Detect which cell encompasses the target text, then output its [X, Y] center coordinate. 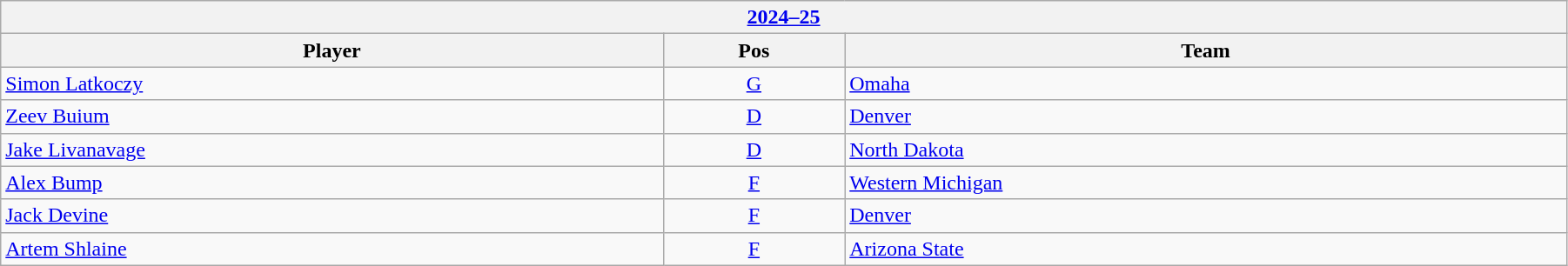
Arizona State [1206, 249]
Pos [754, 50]
G [754, 83]
Alex Bump [332, 183]
Artem Shlaine [332, 249]
Zeev Buium [332, 116]
Player [332, 50]
Team [1206, 50]
Jack Devine [332, 216]
Omaha [1206, 83]
Western Michigan [1206, 183]
2024–25 [784, 17]
Jake Livanavage [332, 150]
North Dakota [1206, 150]
Simon Latkoczy [332, 83]
